Detect which cell encompasses the target text, then output its (X, Y) center coordinate. 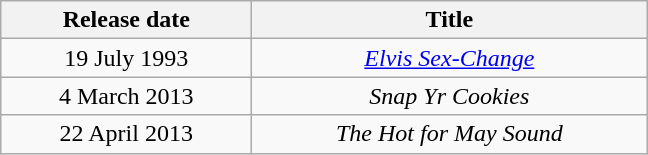
Title (450, 20)
Elvis Sex-Change (450, 58)
19 July 1993 (126, 58)
4 March 2013 (126, 96)
22 April 2013 (126, 134)
Release date (126, 20)
Snap Yr Cookies (450, 96)
The Hot for May Sound (450, 134)
